From the cell containing the given text, extract its center point as [x, y] coordinate. 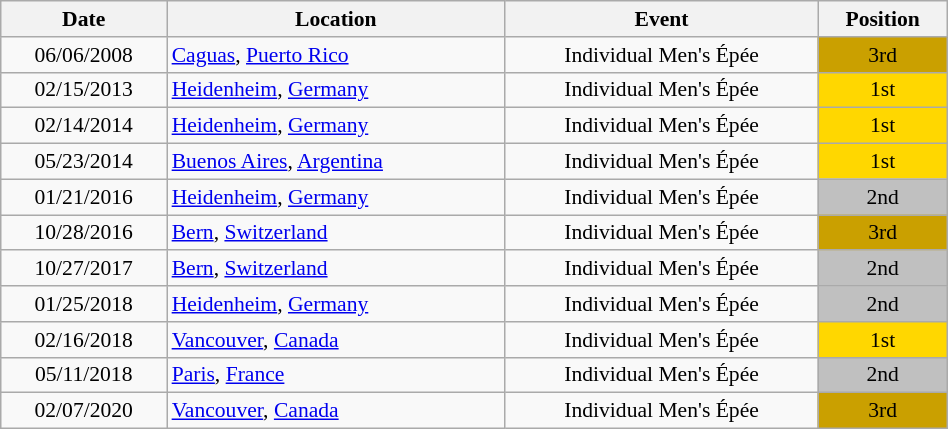
02/16/2018 [84, 340]
10/27/2017 [84, 269]
Position [882, 19]
Caguas, Puerto Rico [336, 55]
01/21/2016 [84, 197]
10/28/2016 [84, 233]
02/15/2013 [84, 90]
Buenos Aires, Argentina [336, 162]
05/11/2018 [84, 375]
Paris, France [336, 375]
06/06/2008 [84, 55]
Location [336, 19]
02/14/2014 [84, 126]
Date [84, 19]
05/23/2014 [84, 162]
01/25/2018 [84, 304]
02/07/2020 [84, 411]
Event [662, 19]
